Locate the cell with the specified text and output its (x, y) center coordinate. 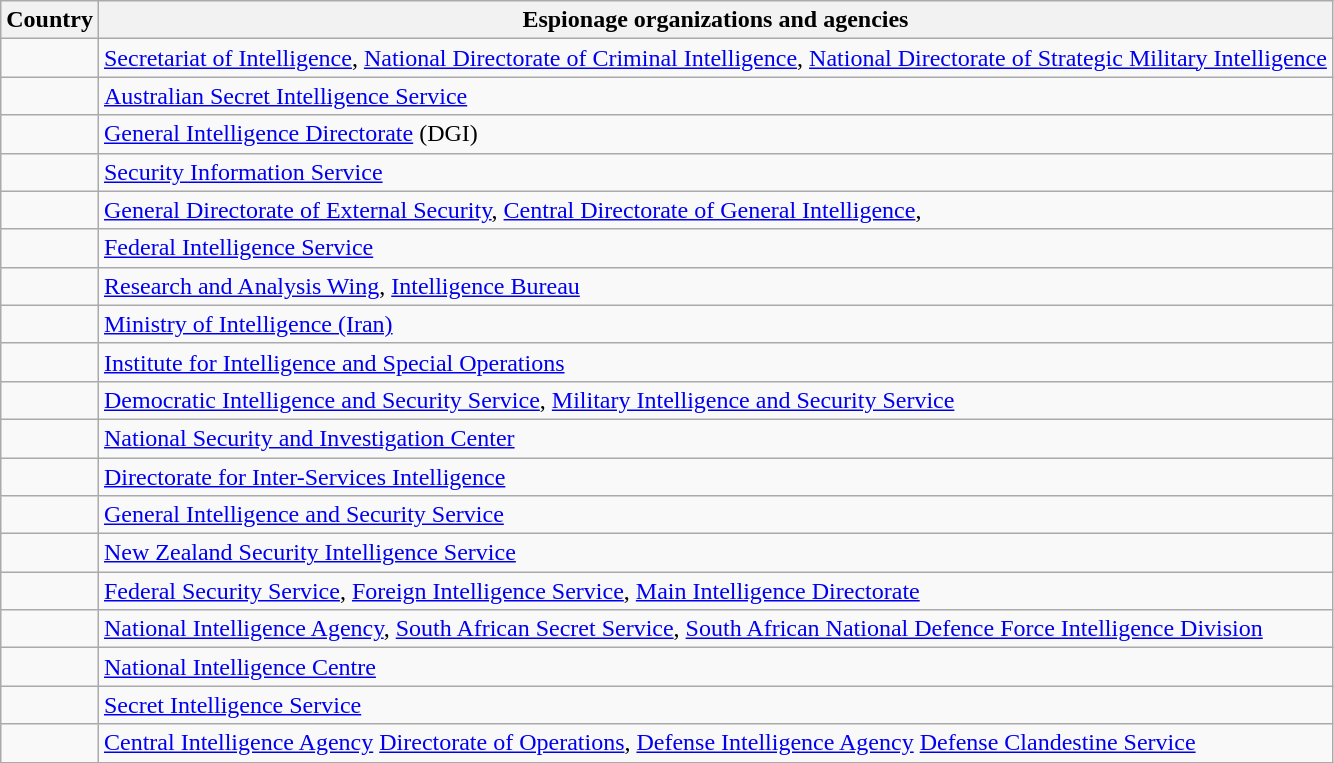
Secretariat of Intelligence, National Directorate of Criminal Intelligence, National Directorate of Strategic Military Intelligence (715, 58)
Research and Analysis Wing, Intelligence Bureau (715, 286)
General Intelligence and Security Service (715, 515)
Security Information Service (715, 172)
General Directorate of External Security, Central Directorate of General Intelligence, (715, 210)
Australian Secret Intelligence Service (715, 96)
Institute for Intelligence and Special Operations (715, 362)
Democratic Intelligence and Security Service, Military Intelligence and Security Service (715, 400)
Federal Security Service, Foreign Intelligence Service, Main Intelligence Directorate (715, 591)
Espionage organizations and agencies (715, 20)
New Zealand Security Intelligence Service (715, 553)
General Intelligence Directorate (DGI) (715, 134)
Federal Intelligence Service (715, 248)
Secret Intelligence Service (715, 705)
National Intelligence Centre (715, 667)
National Intelligence Agency, South African Secret Service, South African National Defence Force Intelligence Division (715, 629)
Directorate for Inter-Services Intelligence (715, 477)
National Security and Investigation Center (715, 438)
Central Intelligence Agency Directorate of Operations, Defense Intelligence Agency Defense Clandestine Service (715, 743)
Country (50, 20)
Ministry of Intelligence (Iran) (715, 324)
